Pinpoint the cell where the given text exists, returning its [X, Y] midpoint coordinate. 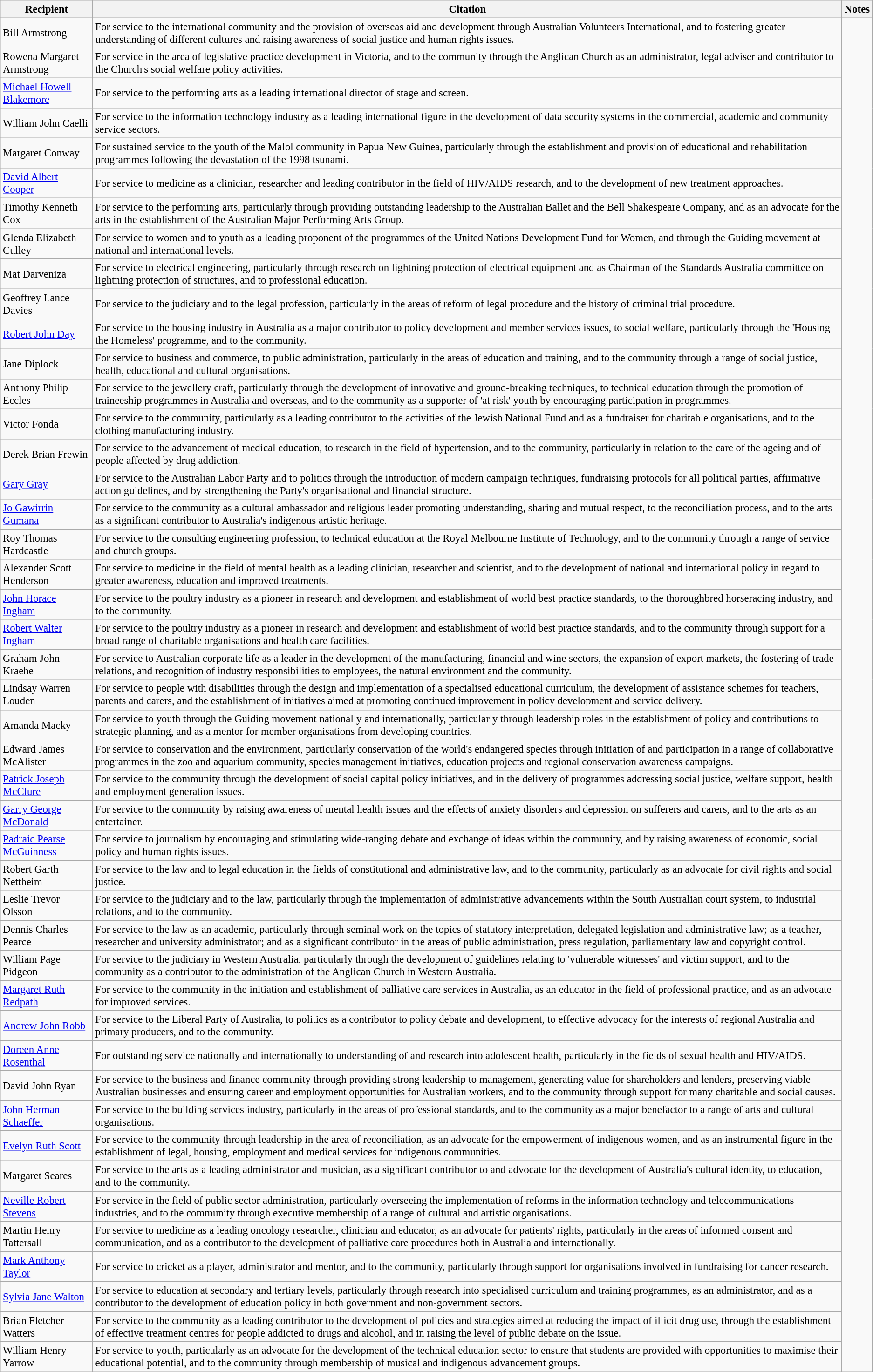
Notes [857, 9]
Graham John Kraehe [47, 665]
Margaret Seares [47, 1176]
Citation [467, 9]
William Page Pidgeon [47, 966]
David Albert Cooper [47, 183]
Mat Darveniza [47, 274]
Brian Fletcher Watters [47, 1326]
Doreen Anne Rosenthal [47, 1056]
Margaret Conway [47, 154]
Lindsay Warren Louden [47, 695]
Timothy Kenneth Cox [47, 213]
Victor Fonda [47, 424]
Mark Anthony Taylor [47, 1267]
Amanda Macky [47, 725]
Roy Thomas Hardcastle [47, 545]
Derek Brian Frewin [47, 455]
Sylvia Jane Walton [47, 1297]
William Henry Yarrow [47, 1357]
For service to the performing arts as a leading international director of stage and screen. [467, 93]
Padraic Pearse McGuinness [47, 846]
Neville Robert Stevens [47, 1206]
Glenda Elizabeth Culley [47, 244]
Anthony Philip Eccles [47, 394]
Bill Armstrong [47, 34]
Robert Garth Nettheim [47, 876]
Andrew John Robb [47, 1026]
Margaret Ruth Redpath [47, 996]
William John Caelli [47, 123]
Edward James McAlister [47, 755]
Patrick Joseph McClure [47, 785]
Rowena Margaret Armstrong [47, 63]
Gary Gray [47, 484]
Michael Howell Blakemore [47, 93]
Evelyn Ruth Scott [47, 1146]
Garry George McDonald [47, 815]
John Horace Ingham [47, 604]
Dennis Charles Pearce [47, 935]
Robert Walter Ingham [47, 634]
Leslie Trevor Olsson [47, 905]
Recipient [47, 9]
John Herman Schaeffer [47, 1116]
Robert John Day [47, 333]
Jane Diplock [47, 364]
Alexander Scott Henderson [47, 575]
Geoffrey Lance Davies [47, 304]
David John Ryan [47, 1086]
Jo Gawirrin Gumana [47, 514]
Martin Henry Tattersall [47, 1236]
